Capture the cell that displays the provided text and extract its (x, y) central coordinate. 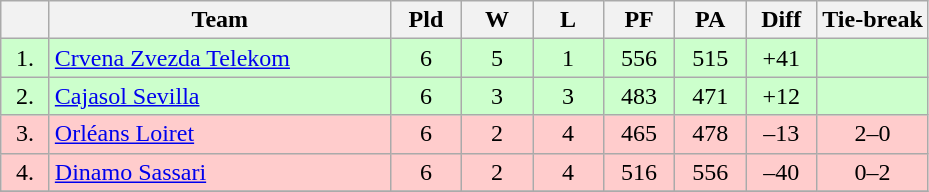
–40 (782, 172)
Pld (426, 20)
Cajasol Sevilla (220, 96)
516 (640, 172)
465 (640, 134)
–13 (782, 134)
Orléans Loiret (220, 134)
5 (496, 58)
+41 (782, 58)
Diff (782, 20)
2–0 (873, 134)
Crvena Zvezda Telekom (220, 58)
Tie-break (873, 20)
PF (640, 20)
3. (26, 134)
W (496, 20)
PA (710, 20)
2. (26, 96)
0–2 (873, 172)
Team (220, 20)
Dinamo Sassari (220, 172)
4. (26, 172)
+12 (782, 96)
483 (640, 96)
L (568, 20)
515 (710, 58)
1. (26, 58)
1 (568, 58)
478 (710, 134)
471 (710, 96)
